Identify which cell holds the provided text, then report its (x, y) central coordinate. 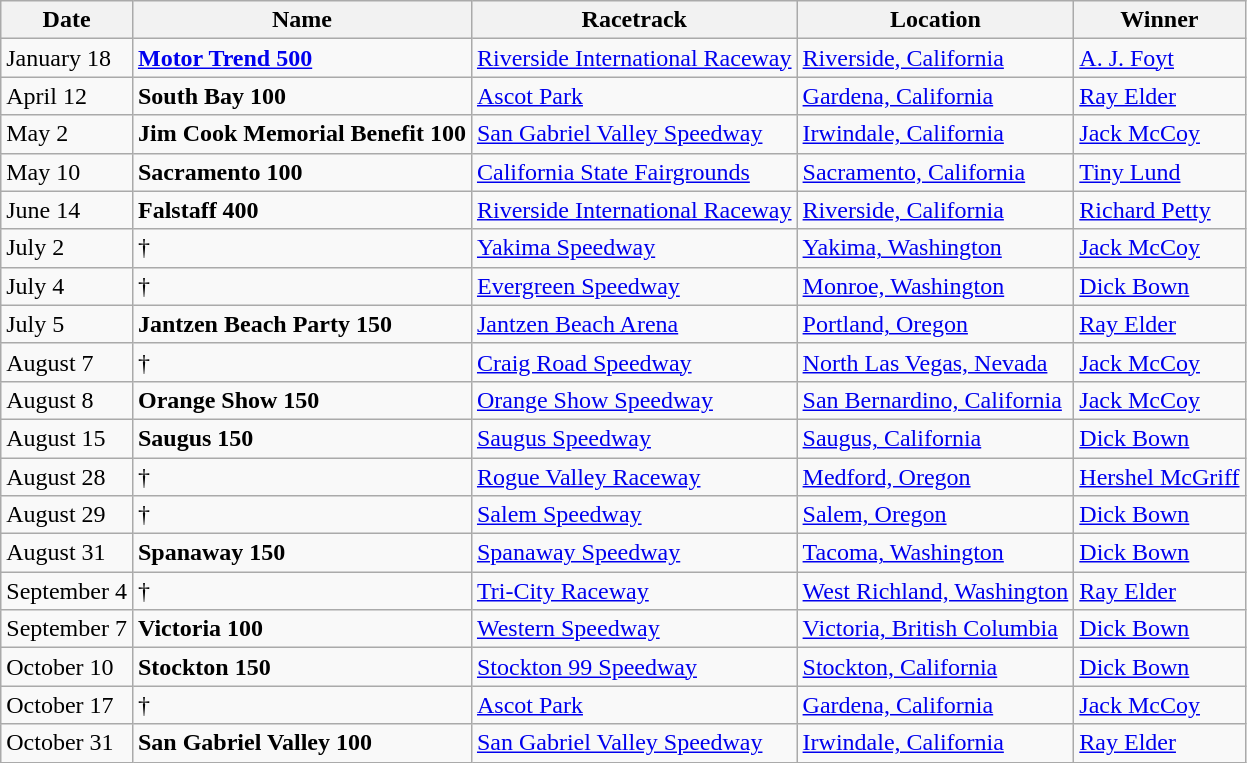
Evergreen Speedway (634, 286)
October 10 (67, 667)
August 29 (67, 515)
Spanaway Speedway (634, 553)
A. J. Foyt (1160, 58)
South Bay 100 (302, 96)
Racetrack (634, 20)
Winner (1160, 20)
Tacoma, Washington (936, 553)
Medford, Oregon (936, 477)
Hershel McGriff (1160, 477)
Sacramento 100 (302, 172)
July 5 (67, 324)
August 31 (67, 553)
October 31 (67, 743)
May 2 (67, 134)
Date (67, 20)
July 2 (67, 248)
San Bernardino, California (936, 400)
Location (936, 20)
August 8 (67, 400)
August 28 (67, 477)
September 7 (67, 629)
June 14 (67, 210)
West Richland, Washington (936, 591)
Spanaway 150 (302, 553)
Rogue Valley Raceway (634, 477)
January 18 (67, 58)
Victoria, British Columbia (936, 629)
North Las Vegas, Nevada (936, 362)
Falstaff 400 (302, 210)
Tri-City Raceway (634, 591)
Yakima Speedway (634, 248)
Jantzen Beach Party 150 (302, 324)
September 4 (67, 591)
Monroe, Washington (936, 286)
Saugus 150 (302, 438)
Stockton 99 Speedway (634, 667)
July 4 (67, 286)
Richard Petty (1160, 210)
October 17 (67, 705)
Stockton 150 (302, 667)
Orange Show 150 (302, 400)
Portland, Oregon (936, 324)
Saugus, California (936, 438)
Stockton, California (936, 667)
Victoria 100 (302, 629)
Saugus Speedway (634, 438)
Salem Speedway (634, 515)
August 7 (67, 362)
Jantzen Beach Arena (634, 324)
May 10 (67, 172)
California State Fairgrounds (634, 172)
Tiny Lund (1160, 172)
Salem, Oregon (936, 515)
San Gabriel Valley 100 (302, 743)
Sacramento, California (936, 172)
Western Speedway (634, 629)
Yakima, Washington (936, 248)
Craig Road Speedway (634, 362)
August 15 (67, 438)
Motor Trend 500 (302, 58)
Orange Show Speedway (634, 400)
Name (302, 20)
Jim Cook Memorial Benefit 100 (302, 134)
April 12 (67, 96)
